Provide the [X, Y] coordinate of the cell's center where the given text is located.  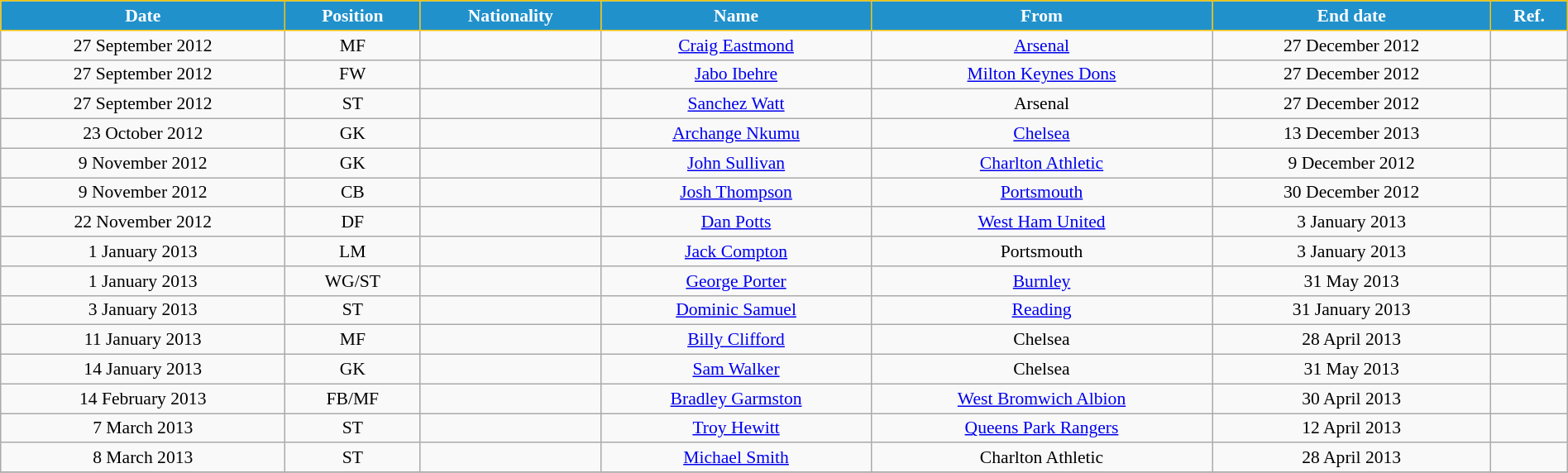
Burnley [1041, 281]
DF [352, 222]
From [1041, 16]
George Porter [736, 281]
22 November 2012 [143, 222]
Troy Hewitt [736, 428]
8 March 2013 [143, 458]
Ref. [1530, 16]
Reading [1041, 310]
Queens Park Rangers [1041, 428]
7 March 2013 [143, 428]
30 April 2013 [1351, 399]
Michael Smith [736, 458]
End date [1351, 16]
12 April 2013 [1351, 428]
Dan Potts [736, 222]
John Sullivan [736, 163]
Milton Keynes Dons [1041, 74]
11 January 2013 [143, 340]
Position [352, 16]
Name [736, 16]
Josh Thompson [736, 193]
FB/MF [352, 399]
14 February 2013 [143, 399]
14 January 2013 [143, 370]
Billy Clifford [736, 340]
FW [352, 74]
9 December 2012 [1351, 163]
23 October 2012 [143, 134]
Nationality [511, 16]
Bradley Garmston [736, 399]
31 January 2013 [1351, 310]
CB [352, 193]
Date [143, 16]
Sanchez Watt [736, 104]
13 December 2013 [1351, 134]
West Ham United [1041, 222]
Sam Walker [736, 370]
West Bromwich Albion [1041, 399]
Dominic Samuel [736, 310]
Archange Nkumu [736, 134]
WG/ST [352, 281]
LM [352, 251]
Jack Compton [736, 251]
Craig Eastmond [736, 45]
Jabo Ibehre [736, 74]
30 December 2012 [1351, 193]
